Identify which cell holds the provided text, then report its (X, Y) central coordinate. 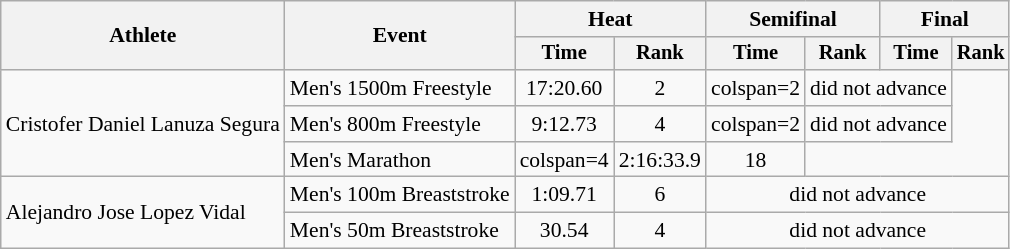
Men's 100m Breaststroke (400, 195)
2:16:33.9 (660, 160)
Men's 800m Freestyle (400, 124)
17:20.60 (564, 88)
Men's 1500m Freestyle (400, 88)
Men's Marathon (400, 160)
Alejandro Jose Lopez Vidal (143, 212)
colspan=4 (564, 160)
Men's 50m Breaststroke (400, 231)
Final (944, 19)
2 (660, 88)
18 (756, 160)
Heat (610, 19)
30.54 (564, 231)
1:09.71 (564, 195)
Semifinal (793, 19)
9:12.73 (564, 124)
6 (660, 195)
Event (400, 36)
Athlete (143, 36)
Cristofer Daniel Lanuza Segura (143, 124)
